Identify which cell holds the provided text, then report its (X, Y) central coordinate. 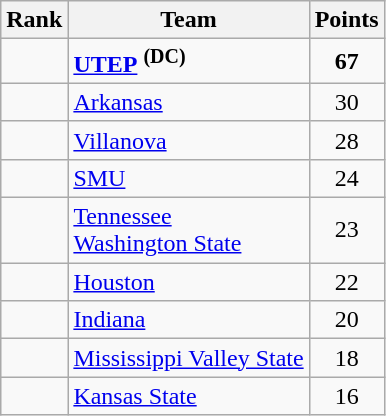
28 (346, 140)
Kansas State (188, 396)
UTEP (DC) (188, 62)
Rank (34, 20)
24 (346, 178)
20 (346, 320)
Points (346, 20)
TennesseeWashington State (188, 230)
16 (346, 396)
Villanova (188, 140)
Arkansas (188, 102)
Indiana (188, 320)
Team (188, 20)
22 (346, 282)
30 (346, 102)
18 (346, 358)
SMU (188, 178)
67 (346, 62)
23 (346, 230)
Houston (188, 282)
Mississippi Valley State (188, 358)
